Provide the [x, y] coordinate of the cell's center where the given text is located.  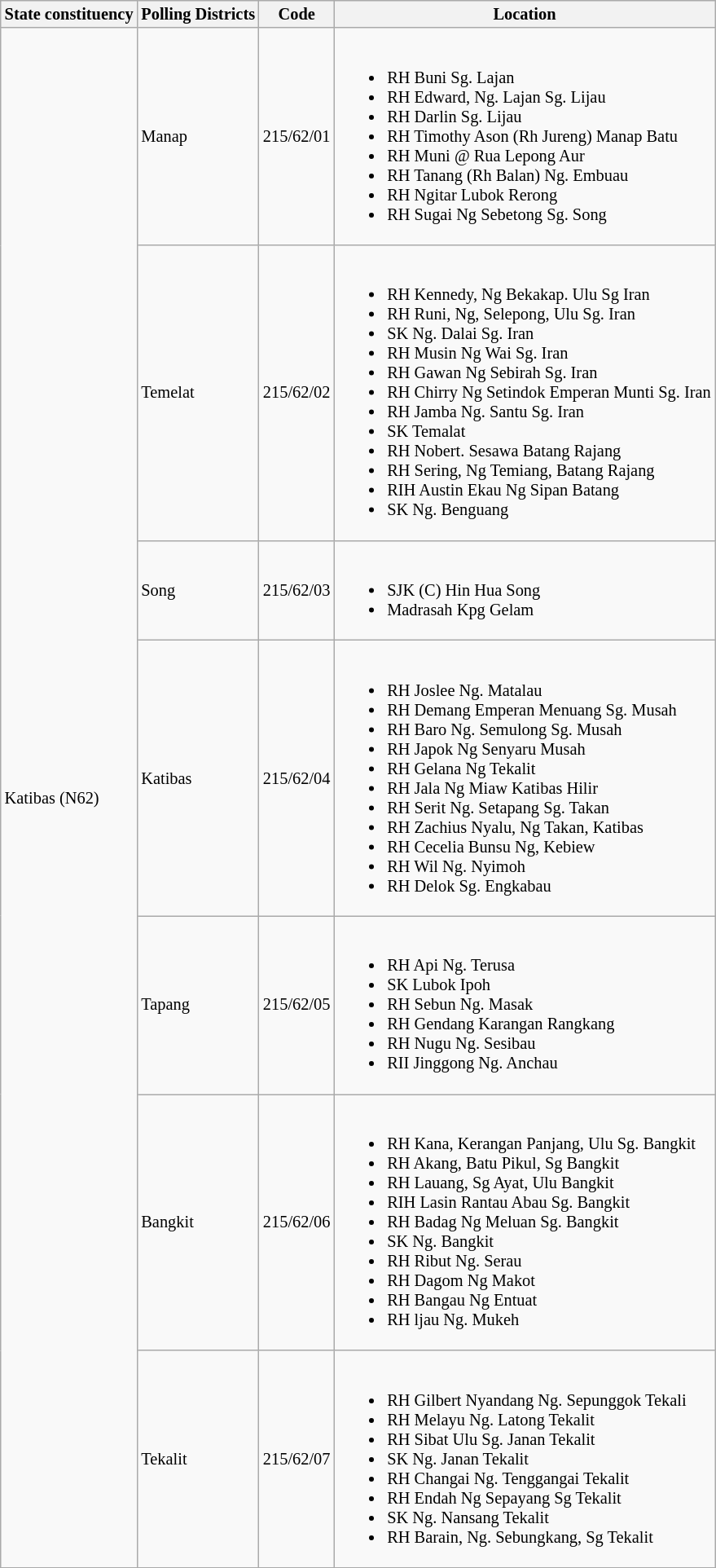
State constituency [69, 14]
Bangkit [198, 1222]
Song [198, 590]
215/62/02 [297, 392]
Tekalit [198, 1459]
Polling Districts [198, 14]
Tapang [198, 1005]
215/62/01 [297, 136]
Temelat [198, 392]
215/62/06 [297, 1222]
215/62/07 [297, 1459]
215/62/04 [297, 777]
Manap [198, 136]
Katibas [198, 777]
215/62/03 [297, 590]
RH Api Ng. TerusaSK Lubok IpohRH Sebun Ng. MasakRH Gendang Karangan RangkangRH Nugu Ng. SesibauRII Jinggong Ng. Anchau [525, 1005]
Location [525, 14]
Katibas (N62) [69, 797]
Code [297, 14]
215/62/05 [297, 1005]
SJK (C) Hin Hua SongMadrasah Kpg Gelam [525, 590]
